Output the [x, y] coordinate of the center of the cell containing the given text.  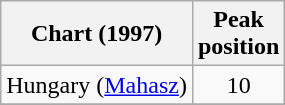
Peakposition [238, 34]
Hungary (Mahasz) [97, 85]
10 [238, 85]
Chart (1997) [97, 34]
